From the cell containing the given text, extract its center point as [x, y] coordinate. 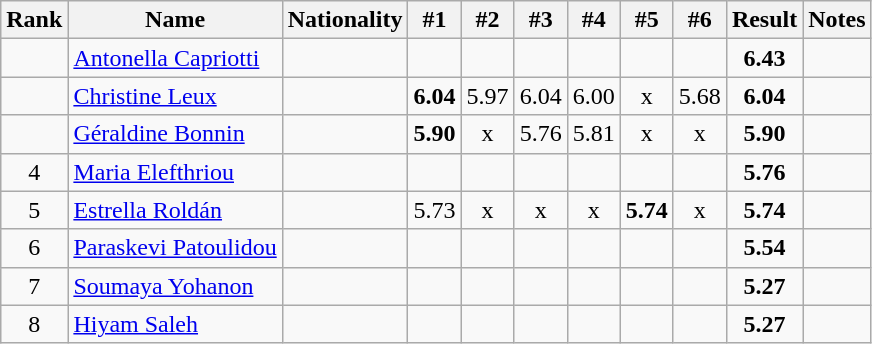
8 [34, 324]
5.73 [434, 210]
6.43 [764, 58]
Soumaya Yohanon [175, 286]
#1 [434, 20]
5.54 [764, 248]
Christine Leux [175, 96]
Result [764, 20]
Notes [837, 20]
Paraskevi Patoulidou [175, 248]
Nationality [345, 20]
5 [34, 210]
5.97 [488, 96]
Maria Elefthriou [175, 172]
#5 [646, 20]
7 [34, 286]
6 [34, 248]
#4 [594, 20]
Name [175, 20]
Géraldine Bonnin [175, 134]
Estrella Roldán [175, 210]
5.68 [700, 96]
4 [34, 172]
5.81 [594, 134]
Rank [34, 20]
Hiyam Saleh [175, 324]
#6 [700, 20]
6.00 [594, 96]
#2 [488, 20]
Antonella Capriotti [175, 58]
#3 [540, 20]
